Detect which cell encompasses the target text, then output its (X, Y) center coordinate. 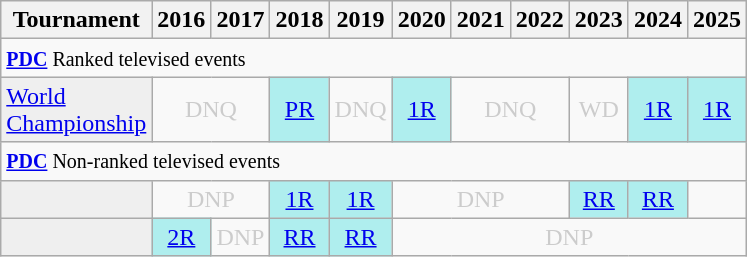
PDC Non-ranked televised events (374, 161)
2022 (540, 20)
2024 (658, 20)
World Championship (76, 110)
2018 (300, 20)
Tournament (76, 20)
WD (598, 110)
2R (182, 237)
2020 (422, 20)
2017 (240, 20)
2025 (716, 20)
2016 (182, 20)
2023 (598, 20)
2021 (480, 20)
2019 (360, 20)
PR (300, 110)
PDC Ranked televised events (374, 58)
